Provide the (x, y) coordinate of the cell's center where the given text is located.  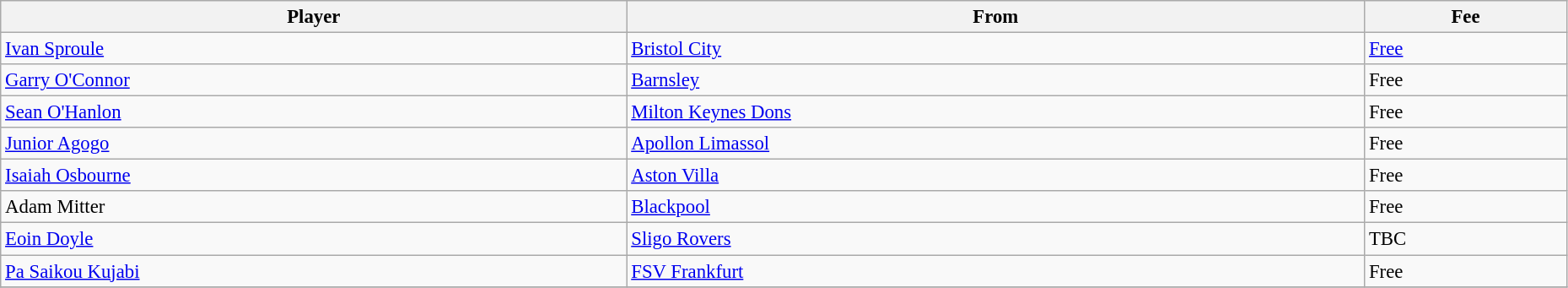
Adam Mitter (314, 207)
Garry O'Connor (314, 80)
Eoin Doyle (314, 239)
Blackpool (995, 207)
Bristol City (995, 49)
Aston Villa (995, 176)
Sean O'Hanlon (314, 112)
Barnsley (995, 80)
Fee (1466, 17)
Ivan Sproule (314, 49)
Milton Keynes Dons (995, 112)
FSV Frankfurt (995, 271)
Pa Saikou Kujabi (314, 271)
From (995, 17)
TBC (1466, 239)
Junior Agogo (314, 144)
Isaiah Osbourne (314, 176)
Player (314, 17)
Apollon Limassol (995, 144)
Sligo Rovers (995, 239)
